Identify which cell holds the provided text, then report its [x, y] central coordinate. 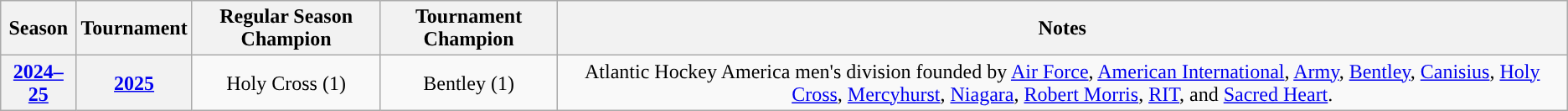
Tournament Champion [469, 29]
2025 [134, 82]
Holy Cross (1) [286, 82]
Notes [1062, 29]
Regular Season Champion [286, 29]
Season [39, 29]
Tournament [134, 29]
Bentley (1) [469, 82]
2024–25 [39, 82]
